Extract the (x, y) coordinate from the center of the cell holding the provided text.  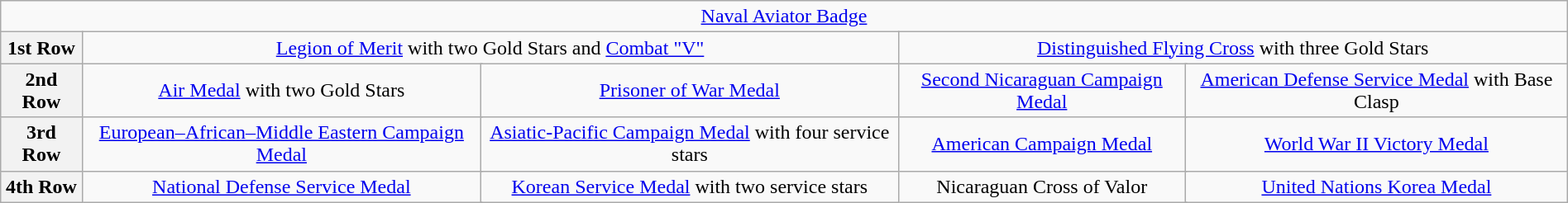
Naval Aviator Badge (784, 17)
3rd Row (41, 144)
2nd Row (41, 91)
Legion of Merit with two Gold Stars and Combat "V" (490, 48)
Korean Service Medal with two service stars (690, 186)
1st Row (41, 48)
European–African–Middle Eastern Campaign Medal (281, 144)
United Nations Korea Medal (1377, 186)
4th Row (41, 186)
Air Medal with two Gold Stars (281, 91)
Second Nicaraguan Campaign Medal (1042, 91)
Distinguished Flying Cross with three Gold Stars (1232, 48)
Asiatic-Pacific Campaign Medal with four service stars (690, 144)
American Campaign Medal (1042, 144)
National Defense Service Medal (281, 186)
Prisoner of War Medal (690, 91)
Nicaraguan Cross of Valor (1042, 186)
American Defense Service Medal with Base Clasp (1377, 91)
World War II Victory Medal (1377, 144)
